Output the (x, y) coordinate of the center of the cell containing the given text.  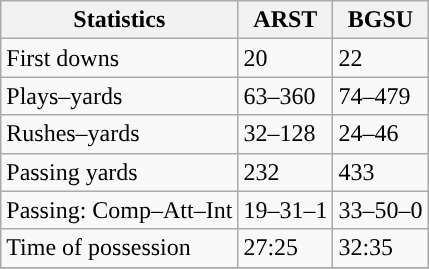
ARST (286, 20)
Rushes–yards (120, 134)
74–479 (380, 96)
Plays–yards (120, 96)
20 (286, 58)
32:35 (380, 248)
Passing yards (120, 172)
BGSU (380, 20)
232 (286, 172)
33–50–0 (380, 210)
32–128 (286, 134)
Time of possession (120, 248)
First downs (120, 58)
63–360 (286, 96)
Passing: Comp–Att–Int (120, 210)
27:25 (286, 248)
19–31–1 (286, 210)
22 (380, 58)
433 (380, 172)
24–46 (380, 134)
Statistics (120, 20)
